Locate the cell with the specified text and output its (X, Y) center coordinate. 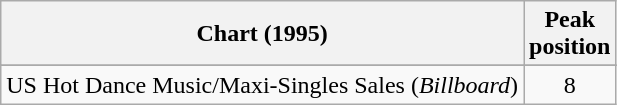
8 (570, 85)
US Hot Dance Music/Maxi-Singles Sales (Billboard) (262, 85)
Chart (1995) (262, 34)
Peakposition (570, 34)
